For the text-containing cell, return its midpoint in (X, Y) coordinate format. 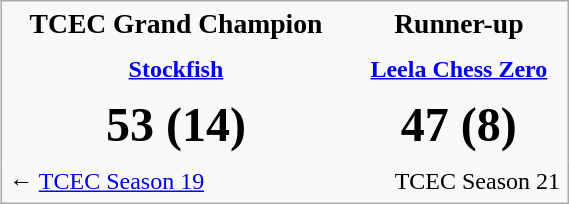
53 (14) (176, 125)
TCEC Season 21 (459, 182)
← TCEC Season 19 (176, 182)
Leela Chess Zero (459, 69)
47 (8) (459, 125)
Runner-up (459, 24)
TCEC Grand Champion (176, 24)
Stockfish (176, 69)
